Identify which cell holds the provided text, then report its [X, Y] central coordinate. 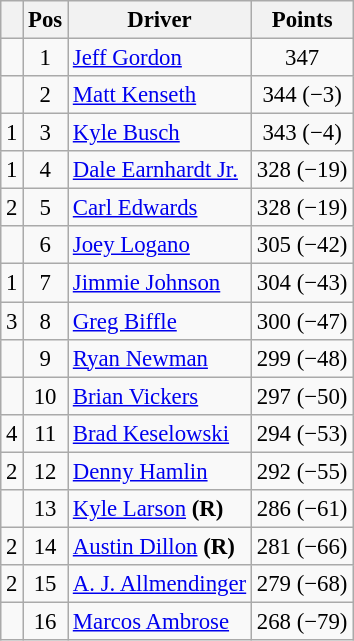
Driver [160, 20]
Matt Kenseth [160, 95]
286 (−61) [302, 509]
281 (−66) [302, 546]
9 [46, 358]
Carl Edwards [160, 208]
Points [302, 20]
Ryan Newman [160, 358]
Jimmie Johnson [160, 283]
6 [46, 245]
305 (−42) [302, 245]
344 (−3) [302, 95]
268 (−79) [302, 621]
292 (−55) [302, 471]
Kyle Busch [160, 133]
8 [46, 321]
5 [46, 208]
Dale Earnhardt Jr. [160, 170]
7 [46, 283]
12 [46, 471]
A. J. Allmendinger [160, 584]
Kyle Larson (R) [160, 509]
Marcos Ambrose [160, 621]
14 [46, 546]
Jeff Gordon [160, 58]
Denny Hamlin [160, 471]
343 (−4) [302, 133]
297 (−50) [302, 396]
Pos [46, 20]
Brian Vickers [160, 396]
10 [46, 396]
Brad Keselowski [160, 433]
11 [46, 433]
Greg Biffle [160, 321]
294 (−53) [302, 433]
Austin Dillon (R) [160, 546]
15 [46, 584]
16 [46, 621]
Joey Logano [160, 245]
13 [46, 509]
300 (−47) [302, 321]
304 (−43) [302, 283]
279 (−68) [302, 584]
299 (−48) [302, 358]
347 [302, 58]
